Capture the cell that displays the provided text and extract its (X, Y) central coordinate. 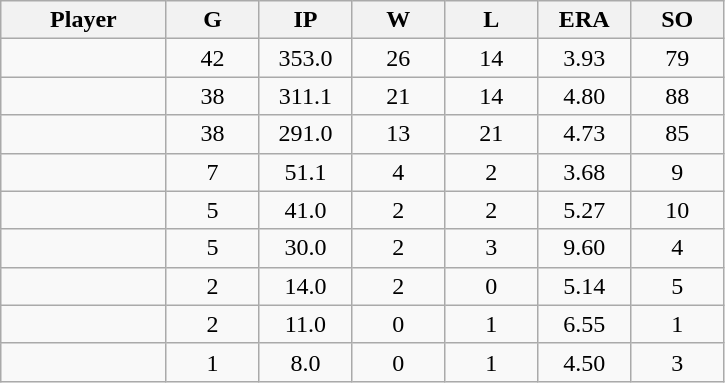
4.73 (584, 134)
11.0 (306, 324)
IP (306, 20)
W (398, 20)
SO (678, 20)
3.93 (584, 58)
79 (678, 58)
14.0 (306, 286)
5.14 (584, 286)
51.1 (306, 172)
353.0 (306, 58)
85 (678, 134)
42 (212, 58)
30.0 (306, 248)
Player (84, 20)
9 (678, 172)
41.0 (306, 210)
8.0 (306, 362)
26 (398, 58)
3.68 (584, 172)
4.50 (584, 362)
88 (678, 96)
4.80 (584, 96)
5.27 (584, 210)
10 (678, 210)
6.55 (584, 324)
L (492, 20)
311.1 (306, 96)
9.60 (584, 248)
291.0 (306, 134)
13 (398, 134)
G (212, 20)
ERA (584, 20)
7 (212, 172)
